Identify which cell holds the provided text, then report its [x, y] central coordinate. 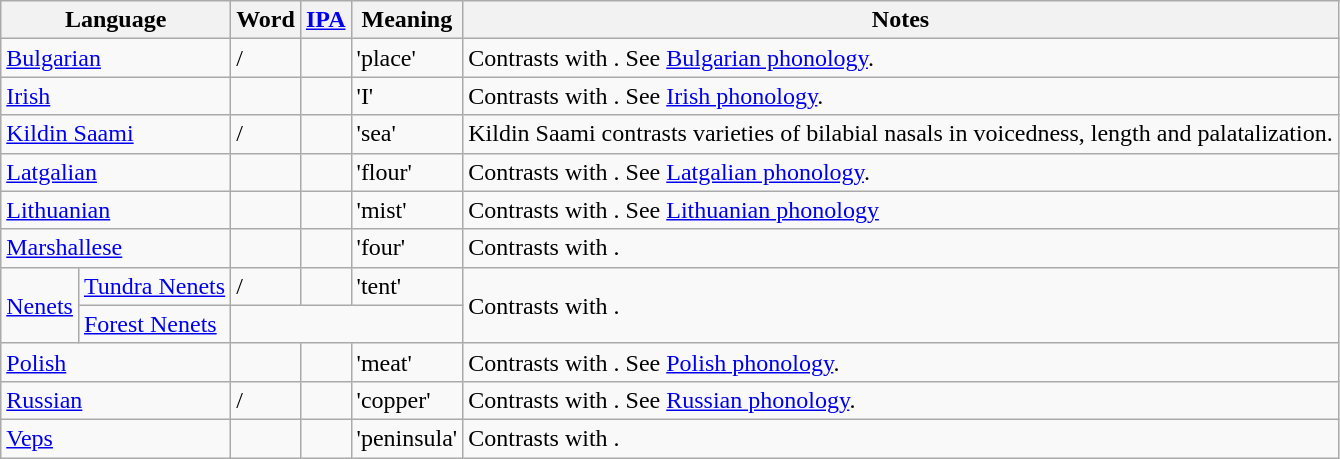
Latgalian [116, 172]
'sea' [407, 134]
'I' [407, 96]
Bulgarian [116, 58]
Veps [116, 438]
'tent' [407, 286]
'peninsula' [407, 438]
Contrasts with . See Polish phonology. [901, 362]
'place' [407, 58]
Polish [116, 362]
Contrasts with . See Russian phonology. [901, 400]
'meat' [407, 362]
Language [116, 20]
Contrasts with . See Latgalian phonology. [901, 172]
Russian [116, 400]
Word [266, 20]
IPA [326, 20]
Nenets [40, 305]
Notes [901, 20]
'flour' [407, 172]
'four' [407, 248]
Lithuanian [116, 210]
Kildin Saami [116, 134]
'copper' [407, 400]
Meaning [407, 20]
Contrasts with . See Bulgarian phonology. [901, 58]
'mist' [407, 210]
Irish [116, 96]
Kildin Saami contrasts varieties of bilabial nasals in voicedness, length and palatalization. [901, 134]
Contrasts with . See Lithuanian phonology [901, 210]
Contrasts with . See Irish phonology. [901, 96]
Marshallese [116, 248]
Forest Nenets [154, 324]
Tundra Nenets [154, 286]
